Identify which cell holds the provided text, then report its [X, Y] central coordinate. 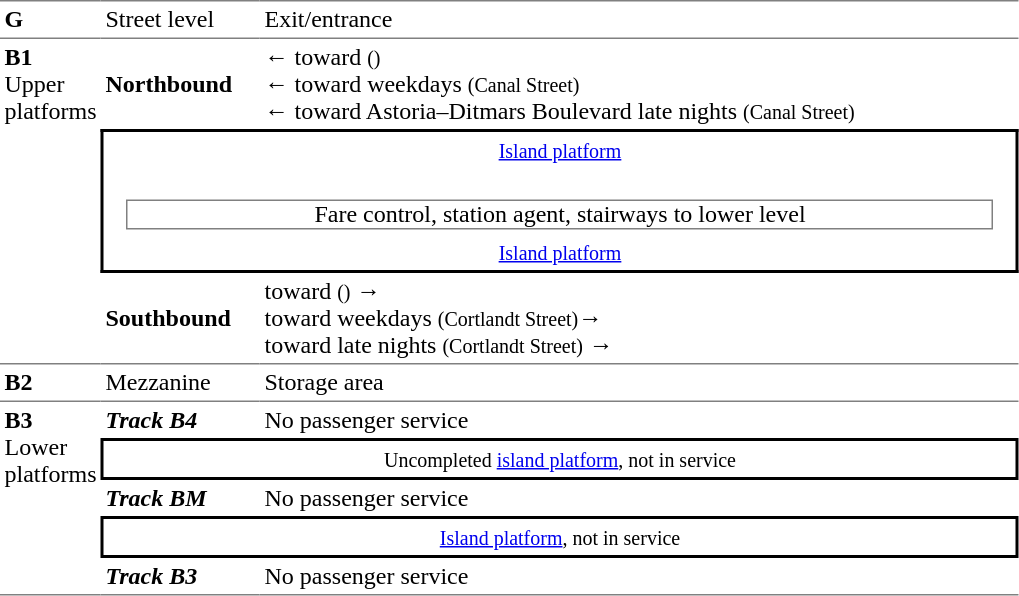
Northbound [180, 84]
Storage area [640, 383]
Southbound [180, 319]
toward () → toward weekdays (Cortlandt Street)→ toward late nights (Cortlandt Street) → [640, 319]
Uncompleted island platform, not in service [560, 459]
Exit/entrance [640, 19]
B2 [50, 383]
Track B4 [180, 420]
Track B3 [180, 577]
G [50, 19]
Street level [180, 19]
Island platform, not in service [560, 537]
B3Lower platforms [50, 499]
← toward ()← toward weekdays (Canal Street)← toward Astoria–Ditmars Boulevard late nights (Canal Street) [640, 84]
B1Upper platforms [50, 202]
Track BM [180, 498]
Mezzanine [180, 383]
